Find where the given text appears and provide that cell's center as (x, y) coordinate. 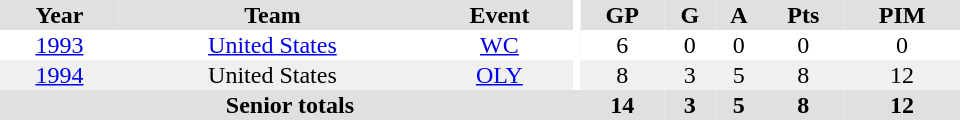
Event (500, 15)
6 (622, 45)
14 (622, 105)
Pts (804, 15)
WC (500, 45)
GP (622, 15)
PIM (902, 15)
OLY (500, 75)
1993 (60, 45)
Team (272, 15)
Year (60, 15)
G (690, 15)
1994 (60, 75)
A (738, 15)
Senior totals (290, 105)
